Find where the given text appears and provide that cell's center as (X, Y) coordinate. 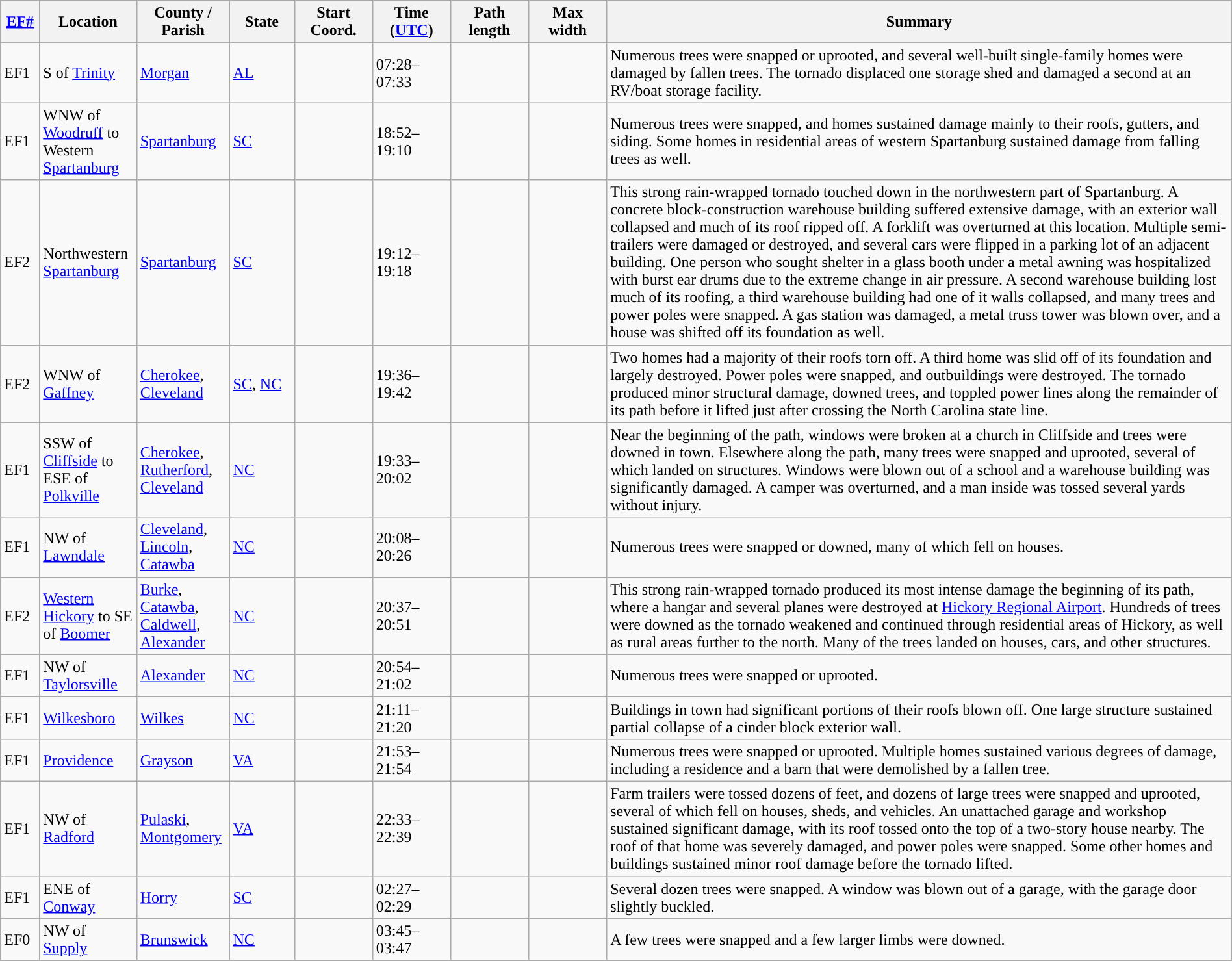
Western Hickory to SE of Boomer (88, 616)
Pulaski, Montgomery (183, 828)
WNW of Woodruff to Western Spartanburg (88, 142)
SC, NC (262, 383)
19:36–19:42 (411, 383)
19:12–19:18 (411, 263)
EF0 (20, 940)
NW of Lawndale (88, 547)
Alexander (183, 676)
Numerous trees were snapped or downed, many of which fell on houses. (919, 547)
20:54–21:02 (411, 676)
Burke, Catawba, Caldwell, Alexander (183, 616)
03:45–03:47 (411, 940)
Grayson (183, 760)
ENE of Conway (88, 897)
NW of Radford (88, 828)
Brunswick (183, 940)
Wilkesboro (88, 717)
Summary (919, 22)
Morgan (183, 73)
21:11–21:20 (411, 717)
EF# (20, 22)
County / Parish (183, 22)
22:33–22:39 (411, 828)
AL (262, 73)
Cherokee, Rutherford, Cleveland (183, 470)
Time (UTC) (411, 22)
Cherokee, Cleveland (183, 383)
20:37–20:51 (411, 616)
Path length (489, 22)
NW of Taylorsville (88, 676)
Max width (568, 22)
State (262, 22)
Horry (183, 897)
WNW of Gaffney (88, 383)
Providence (88, 760)
Several dozen trees were snapped. A window was blown out of a garage, with the garage door slightly buckled. (919, 897)
A few trees were snapped and a few larger limbs were downed. (919, 940)
21:53–21:54 (411, 760)
Cleveland, Lincoln, Catawba (183, 547)
Wilkes (183, 717)
S of Trinity (88, 73)
NW of Supply (88, 940)
Numerous trees were snapped or uprooted. (919, 676)
19:33–20:02 (411, 470)
Buildings in town had significant portions of their roofs blown off. One large structure sustained partial collapse of a cinder block exterior wall. (919, 717)
Start Coord. (333, 22)
Location (88, 22)
20:08–20:26 (411, 547)
07:28–07:33 (411, 73)
Northwestern Spartanburg (88, 263)
02:27–02:29 (411, 897)
18:52–19:10 (411, 142)
SSW of Cliffside to ESE of Polkville (88, 470)
